Locate the cell with the specified text and output its (x, y) center coordinate. 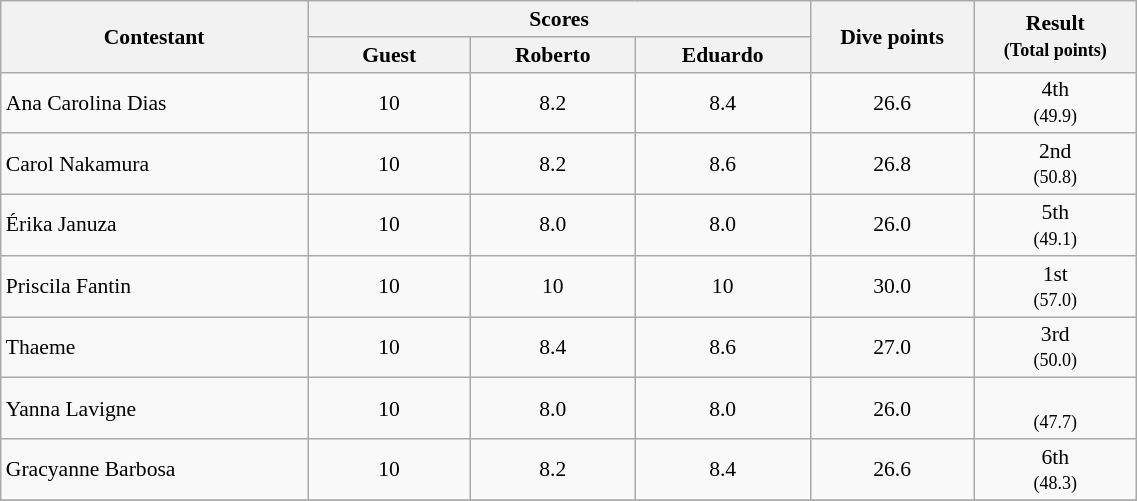
6th(48.3) (1056, 470)
1st(57.0) (1056, 286)
Carol Nakamura (154, 164)
(47.7) (1056, 408)
Eduardo (723, 55)
30.0 (892, 286)
Ana Carolina Dias (154, 102)
4th(49.9) (1056, 102)
Result(Total points) (1056, 36)
Yanna Lavigne (154, 408)
Scores (560, 19)
Thaeme (154, 348)
Dive points (892, 36)
2nd(50.8) (1056, 164)
Érika Januza (154, 226)
Roberto (553, 55)
5th(49.1) (1056, 226)
26.8 (892, 164)
Gracyanne Barbosa (154, 470)
Guest (390, 55)
27.0 (892, 348)
Priscila Fantin (154, 286)
3rd(50.0) (1056, 348)
Contestant (154, 36)
